From the cell containing the given text, extract its center point as (x, y) coordinate. 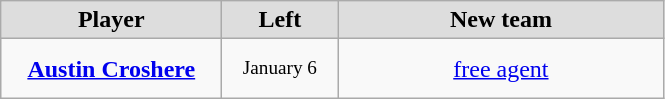
January 6 (280, 69)
free agent (501, 69)
New team (501, 20)
Austin Croshere (112, 69)
Left (280, 20)
Player (112, 20)
